Find where the given text appears and provide that cell's center as (X, Y) coordinate. 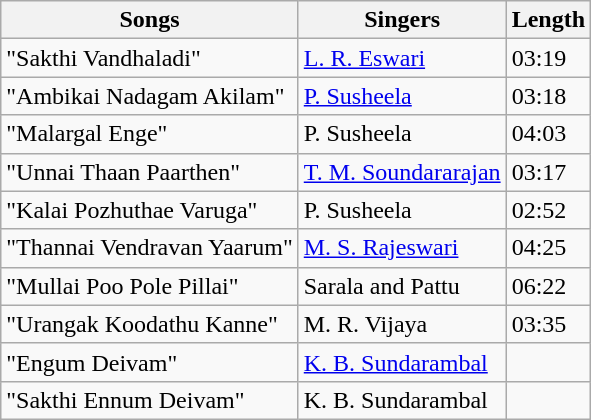
"Engum Deivam" (150, 362)
L. R. Eswari (402, 58)
02:52 (548, 210)
Songs (150, 20)
"Urangak Koodathu Kanne" (150, 324)
"Malargal Enge" (150, 134)
04:25 (548, 248)
03:18 (548, 96)
03:19 (548, 58)
03:17 (548, 172)
04:03 (548, 134)
T. M. Soundararajan (402, 172)
M. S. Rajeswari (402, 248)
"Thannai Vendravan Yaarum" (150, 248)
"Ambikai Nadagam Akilam" (150, 96)
M. R. Vijaya (402, 324)
06:22 (548, 286)
"Sakthi Ennum Deivam" (150, 400)
Length (548, 20)
"Mullai Poo Pole Pillai" (150, 286)
03:35 (548, 324)
"Kalai Pozhuthae Varuga" (150, 210)
Sarala and Pattu (402, 286)
Singers (402, 20)
"Unnai Thaan Paarthen" (150, 172)
"Sakthi Vandhaladi" (150, 58)
